Extract the [x, y] coordinate from the center of the cell holding the provided text.  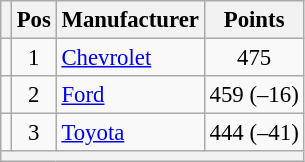
Points [254, 20]
1 [34, 58]
Toyota [130, 133]
3 [34, 133]
Ford [130, 95]
Manufacturer [130, 20]
459 (–16) [254, 95]
444 (–41) [254, 133]
Pos [34, 20]
2 [34, 95]
Chevrolet [130, 58]
475 [254, 58]
